Return (X, Y) of the center of cell containing provided text 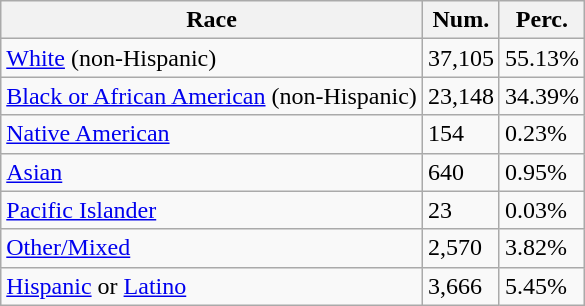
White (non-Hispanic) (212, 58)
154 (460, 134)
5.45% (542, 286)
Asian (212, 172)
3.82% (542, 248)
2,570 (460, 248)
Native American (212, 134)
37,105 (460, 58)
Race (212, 20)
0.03% (542, 210)
Other/Mixed (212, 248)
0.95% (542, 172)
23 (460, 210)
3,666 (460, 286)
Num. (460, 20)
Black or African American (non-Hispanic) (212, 96)
Pacific Islander (212, 210)
Perc. (542, 20)
23,148 (460, 96)
640 (460, 172)
55.13% (542, 58)
Hispanic or Latino (212, 286)
34.39% (542, 96)
0.23% (542, 134)
